For the text-containing cell, return its midpoint in [x, y] coordinate format. 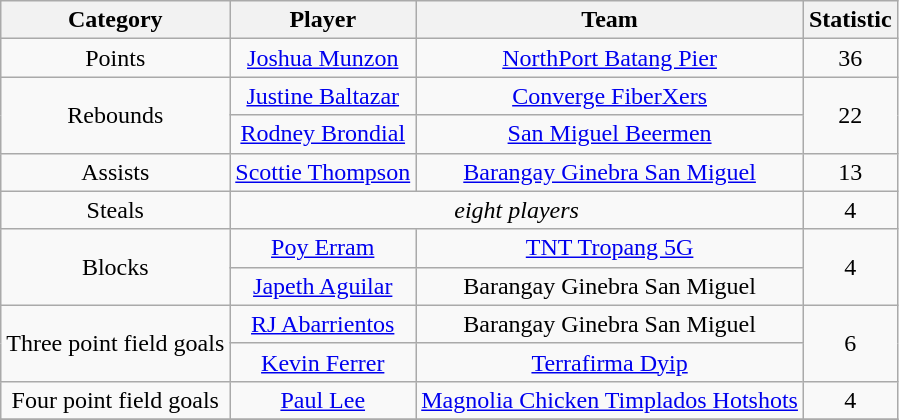
Magnolia Chicken Timplados Hotshots [610, 400]
eight players [517, 210]
Scottie Thompson [323, 172]
Converge FiberXers [610, 96]
San Miguel Beermen [610, 134]
Player [323, 20]
Team [610, 20]
6 [850, 343]
Points [116, 58]
36 [850, 58]
Terrafirma Dyip [610, 362]
Statistic [850, 20]
NorthPort Batang Pier [610, 58]
Rebounds [116, 115]
Kevin Ferrer [323, 362]
Blocks [116, 267]
Paul Lee [323, 400]
Joshua Munzon [323, 58]
Justine Baltazar [323, 96]
RJ Abarrientos [323, 324]
Category [116, 20]
Four point field goals [116, 400]
TNT Tropang 5G [610, 248]
13 [850, 172]
Rodney Brondial [323, 134]
Steals [116, 210]
Assists [116, 172]
Japeth Aguilar [323, 286]
Three point field goals [116, 343]
22 [850, 115]
Poy Erram [323, 248]
